Return (X, Y) of the center of cell containing provided text 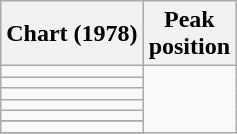
Chart (1978) (72, 34)
Peakposition (189, 34)
